Capture the cell that displays the provided text and extract its [x, y] central coordinate. 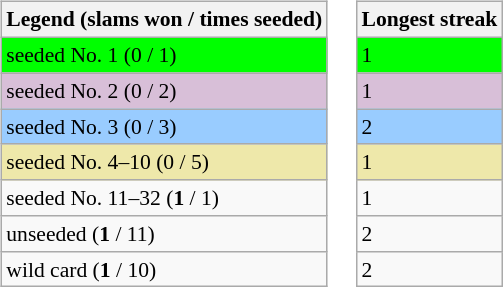
unseeded (1 / 11) [164, 234]
seeded No. 1 (0 / 1) [164, 55]
seeded No. 2 (0 / 2) [164, 91]
Legend (slams won / times seeded) [164, 20]
seeded No. 4–10 (0 / 5) [164, 162]
Longest streak [429, 20]
seeded No. 3 (0 / 3) [164, 127]
seeded No. 11–32 (1 / 1) [164, 198]
wild card (1 / 10) [164, 269]
